Determine the [X, Y] coordinate at the center of the cell enclosing the given text.  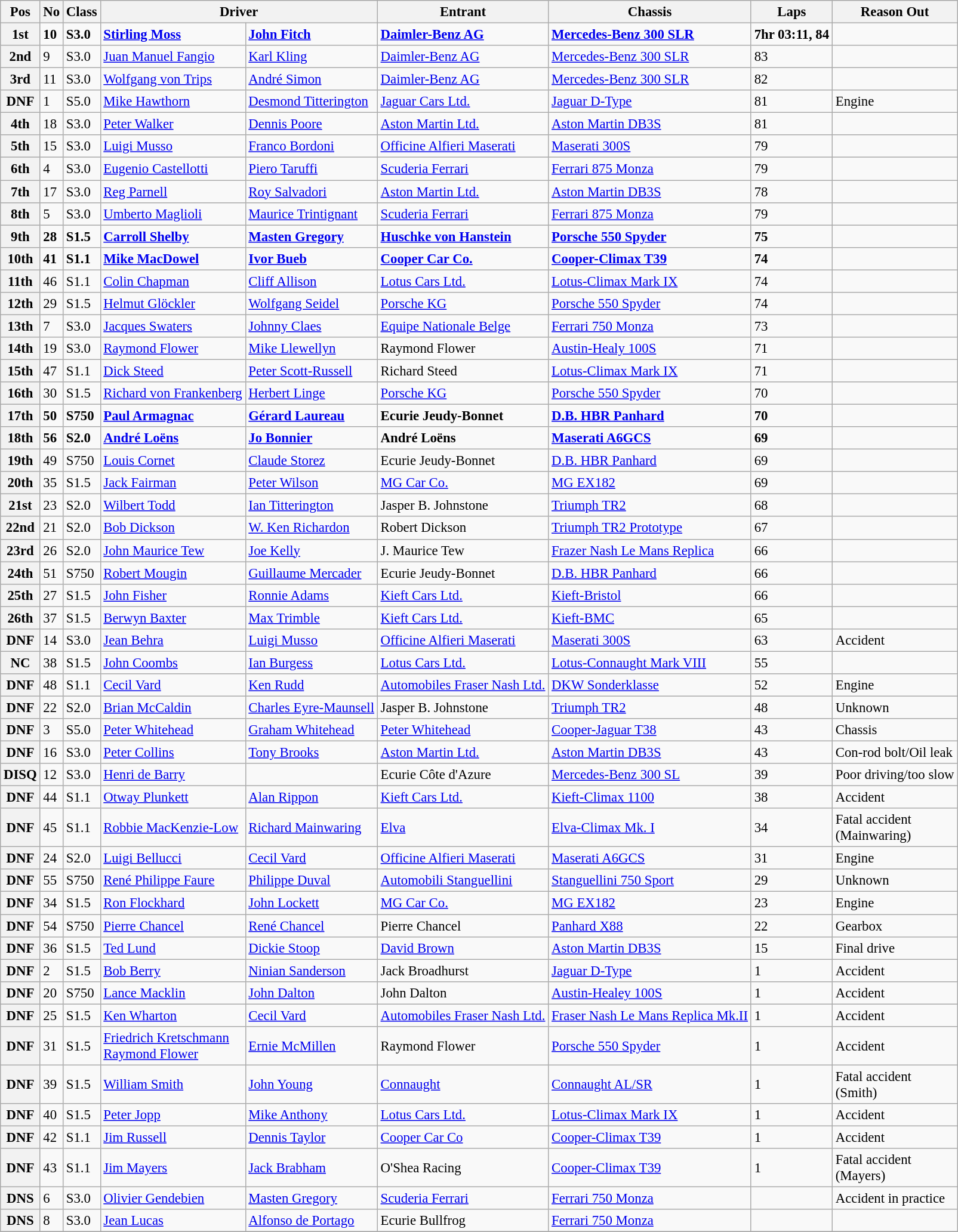
Graham Whitehead [312, 730]
John Fisher [173, 595]
Kieft-Bristol [650, 595]
75 [791, 236]
30 [51, 393]
Gearbox [894, 926]
Paul Armagnac [173, 416]
14th [20, 349]
Mike MacDowel [173, 258]
Colin Chapman [173, 281]
Jim Russell [173, 1137]
21st [20, 506]
Philippe Duval [312, 880]
4 [51, 169]
16 [51, 753]
67 [791, 528]
Olivier Gendebien [173, 1199]
Jack Broadhurst [463, 971]
Ian Titterington [312, 506]
No [51, 12]
Wilbert Todd [173, 506]
56 [51, 438]
Robert Mougin [173, 573]
Reason Out [894, 12]
Stirling Moss [173, 35]
63 [791, 640]
13th [20, 326]
Fatal accident(Mayers) [894, 1168]
Ecurie Côte d'Azure [463, 775]
Cooper-Jaguar T38 [650, 730]
Wolfgang von Trips [173, 79]
10 [51, 35]
Maurice Trintignant [312, 214]
Triumph TR2 Prototype [650, 528]
Huschke von Hanstein [463, 236]
Final drive [894, 948]
7hr 03:11, 84 [791, 35]
9th [20, 236]
50 [51, 416]
20 [51, 993]
65 [791, 618]
49 [51, 461]
Cliff Allison [312, 281]
20th [20, 483]
52 [791, 685]
Jacques Swaters [173, 326]
Bob Dickson [173, 528]
René Chancel [312, 926]
68 [791, 506]
Cooper Car Co [463, 1137]
3 [51, 730]
Ronnie Adams [312, 595]
Max Trimble [312, 618]
NC [20, 663]
Carroll Shelby [173, 236]
16th [20, 393]
Juan Manuel Fangio [173, 57]
Dennis Taylor [312, 1137]
36 [51, 948]
21 [51, 528]
11 [51, 79]
Guillaume Mercader [312, 573]
26th [20, 618]
Richard Steed [463, 371]
Entrant [463, 12]
Peter Wilson [312, 483]
Alan Rippon [312, 797]
John Maurice Tew [173, 550]
Austin-Healey 100S [650, 993]
Automobili Stanguellini [463, 880]
Mercedes-Benz 300 SL [650, 775]
Henri de Barry [173, 775]
11th [20, 281]
Reg Parnell [173, 192]
Accident in practice [894, 1199]
René Philippe Faure [173, 880]
Connaught AL/SR [650, 1084]
3rd [20, 79]
Louis Cornet [173, 461]
Charles Eyre-Maunsell [312, 707]
Jack Brabham [312, 1168]
6th [20, 169]
Peter Collins [173, 753]
Richard Mainwaring [312, 827]
28 [51, 236]
23rd [20, 550]
45 [51, 827]
John Young [312, 1084]
Robert Dickson [463, 528]
44 [51, 797]
Austin-Healy 100S [650, 349]
Ken Rudd [312, 685]
Kieft-BMC [650, 618]
83 [791, 57]
Dennis Poore [312, 124]
Driver [239, 12]
15th [20, 371]
82 [791, 79]
Dick Steed [173, 371]
37 [51, 618]
40 [51, 1115]
Herbert Linge [312, 393]
Elva [463, 827]
Berwyn Baxter [173, 618]
J. Maurice Tew [463, 550]
25 [51, 1015]
Ivor Bueb [312, 258]
24th [20, 573]
André Simon [312, 79]
Cooper Car Co. [463, 258]
Franco Bordoni [312, 146]
Dickie Stoop [312, 948]
2 [51, 971]
O'Shea Racing [463, 1168]
1st [20, 35]
Stanguellini 750 Sport [650, 880]
8 [51, 1221]
Wolfgang Seidel [312, 304]
Frazer Nash Le Mans Replica [650, 550]
73 [791, 326]
12th [20, 304]
John Lockett [312, 903]
Jim Mayers [173, 1168]
Peter Walker [173, 124]
Jean Lucas [173, 1221]
18 [51, 124]
William Smith [173, 1084]
7th [20, 192]
Lotus-Connaught Mark VIII [650, 663]
Ninian Sanderson [312, 971]
W. Ken Richardon [312, 528]
Connaught [463, 1084]
Jean Behra [173, 640]
John Fitch [312, 35]
Jaguar Cars Ltd. [463, 101]
Fraser Nash Le Mans Replica Mk.II [650, 1015]
5th [20, 146]
Helmut Glöckler [173, 304]
Ken Wharton [173, 1015]
22nd [20, 528]
9 [51, 57]
12 [51, 775]
Ron Flockhard [173, 903]
John Coombs [173, 663]
42 [51, 1137]
Johnny Claes [312, 326]
Luigi Bellucci [173, 858]
Pos [20, 12]
Lance Macklin [173, 993]
5 [51, 214]
Roy Salvadori [312, 192]
Brian McCaldin [173, 707]
17th [20, 416]
Mike Llewellyn [312, 349]
David Brown [463, 948]
Mike Hawthorn [173, 101]
41 [51, 258]
26 [51, 550]
Piero Taruffi [312, 169]
25th [20, 595]
Laps [791, 12]
54 [51, 926]
Eugenio Castellotti [173, 169]
Peter Jopp [173, 1115]
17 [51, 192]
Richard von Frankenberg [173, 393]
Alfonso de Portago [312, 1221]
Joe Kelly [312, 550]
Umberto Maglioli [173, 214]
Con-rod bolt/Oil leak [894, 753]
4th [20, 124]
Poor driving/too slow [894, 775]
Ecurie Bullfrog [463, 1221]
Desmond Titterington [312, 101]
24 [51, 858]
Otway Plunkett [173, 797]
DKW Sonderklasse [650, 685]
Kieft-Climax 1100 [650, 797]
Friedrich Kretschmann Raymond Flower [173, 1046]
6 [51, 1199]
78 [791, 192]
Equipe Nationale Belge [463, 326]
Karl Kling [312, 57]
2nd [20, 57]
Jo Bonnier [312, 438]
Jack Fairman [173, 483]
10th [20, 258]
DISQ [20, 775]
19 [51, 349]
Ian Burgess [312, 663]
7 [51, 326]
47 [51, 371]
Fatal accident(Mainwaring) [894, 827]
Ted Lund [173, 948]
Peter Scott-Russell [312, 371]
18th [20, 438]
Ernie McMillen [312, 1046]
35 [51, 483]
Elva-Climax Mk. I [650, 827]
Mike Anthony [312, 1115]
27 [51, 595]
Gérard Laureau [312, 416]
Class [81, 12]
Tony Brooks [312, 753]
Bob Berry [173, 971]
51 [51, 573]
14 [51, 640]
Panhard X88 [650, 926]
Fatal accident(Smith) [894, 1084]
46 [51, 281]
Robbie MacKenzie-Low [173, 827]
19th [20, 461]
8th [20, 214]
Claude Storez [312, 461]
